Detect which cell encompasses the target text, then output its [X, Y] center coordinate. 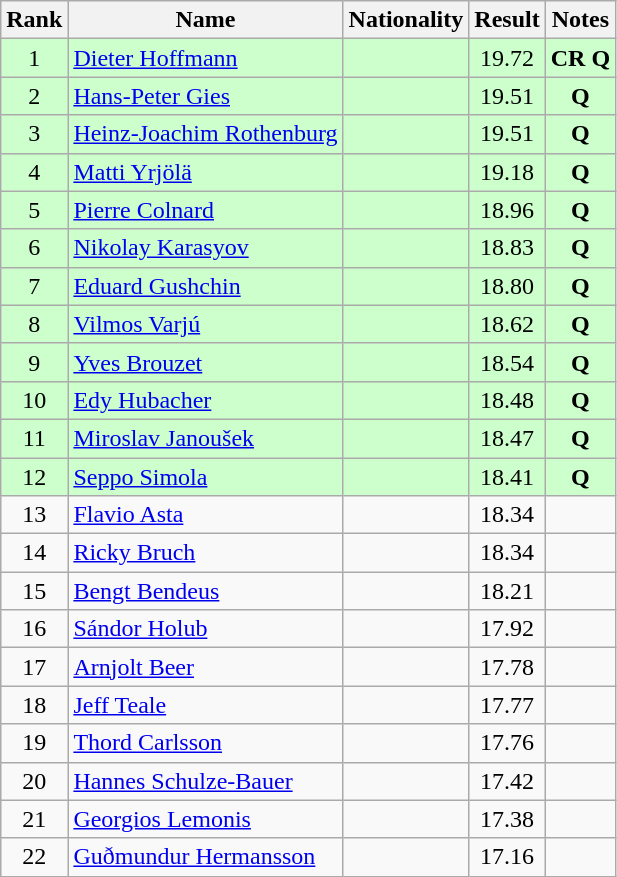
18.41 [507, 477]
16 [34, 629]
Hannes Schulze-Bauer [206, 781]
Thord Carlsson [206, 743]
17 [34, 667]
Sándor Holub [206, 629]
Georgios Lemonis [206, 819]
8 [34, 324]
Heinz-Joachim Rothenburg [206, 134]
Eduard Gushchin [206, 286]
15 [34, 591]
Vilmos Varjú [206, 324]
4 [34, 172]
18.83 [507, 248]
Matti Yrjölä [206, 172]
14 [34, 553]
17.42 [507, 781]
Bengt Bendeus [206, 591]
18.62 [507, 324]
Yves Brouzet [206, 362]
3 [34, 134]
Rank [34, 20]
Pierre Colnard [206, 210]
Jeff Teale [206, 705]
Dieter Hoffmann [206, 58]
18.21 [507, 591]
18.96 [507, 210]
12 [34, 477]
Notes [580, 20]
18.47 [507, 438]
11 [34, 438]
Miroslav Janoušek [206, 438]
19.72 [507, 58]
17.16 [507, 857]
6 [34, 248]
20 [34, 781]
18.54 [507, 362]
17.78 [507, 667]
9 [34, 362]
18 [34, 705]
Edy Hubacher [206, 400]
22 [34, 857]
2 [34, 96]
Flavio Asta [206, 515]
Arnjolt Beer [206, 667]
7 [34, 286]
Guðmundur Hermansson [206, 857]
19.18 [507, 172]
Hans-Peter Gies [206, 96]
Seppo Simola [206, 477]
17.38 [507, 819]
17.77 [507, 705]
Result [507, 20]
13 [34, 515]
19 [34, 743]
17.76 [507, 743]
17.92 [507, 629]
Nikolay Karasyov [206, 248]
Ricky Bruch [206, 553]
Nationality [406, 20]
18.48 [507, 400]
21 [34, 819]
18.80 [507, 286]
5 [34, 210]
CR Q [580, 58]
Name [206, 20]
10 [34, 400]
1 [34, 58]
